Return the [X, Y] coordinate for the center point of the cell that contains the specified text.  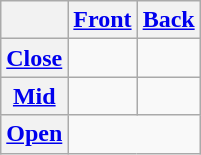
Back [168, 20]
Open [34, 134]
Front [102, 20]
Mid [34, 96]
Close [34, 58]
